Identify which cell holds the provided text, then report its [X, Y] central coordinate. 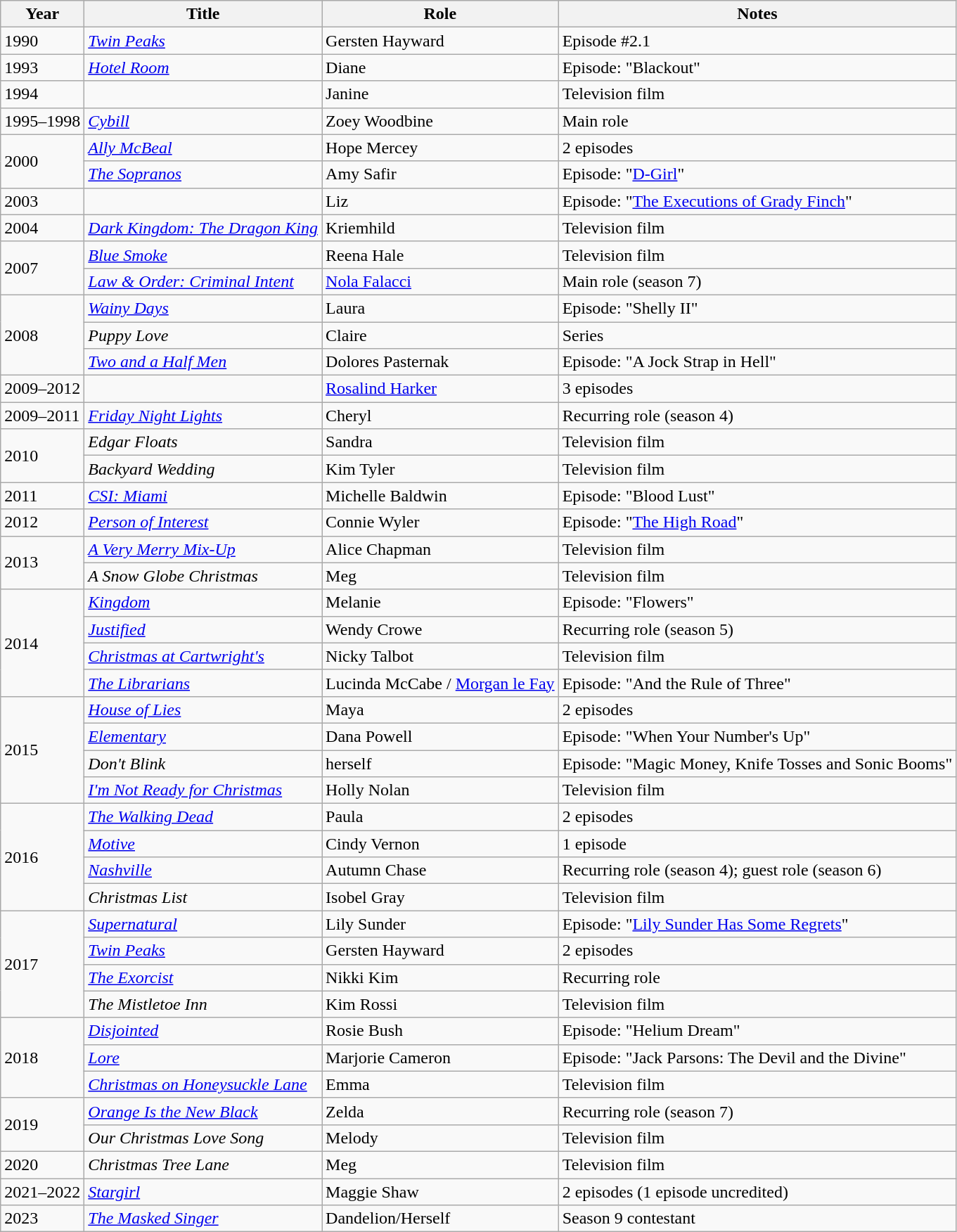
The Sopranos [203, 174]
Dolores Pasternak [440, 362]
Christmas at Cartwright's [203, 656]
Year [42, 14]
2012 [42, 522]
A Very Merry Mix-Up [203, 549]
2021–2022 [42, 1192]
Blue Smoke [203, 255]
Lore [203, 1058]
Justified [203, 629]
I'm Not Ready for Christmas [203, 790]
Two and a Half Men [203, 362]
Stargirl [203, 1192]
Episode: "The High Road" [757, 522]
Kingdom [203, 603]
House of Lies [203, 710]
Episode: "Magic Money, Knife Tosses and Sonic Booms" [757, 763]
Orange Is the New Black [203, 1111]
Episode: "D-Girl" [757, 174]
Main role (season 7) [757, 281]
Ally McBeal [203, 148]
Episode: "Blackout" [757, 68]
Recurring role [757, 977]
Connie Wyler [440, 522]
Wendy Crowe [440, 629]
Zelda [440, 1111]
Holly Nolan [440, 790]
Laura [440, 308]
Episode: "Flowers" [757, 603]
2000 [42, 161]
The Mistletoe Inn [203, 1004]
2014 [42, 643]
Episode: "Helium Dream" [757, 1031]
1994 [42, 94]
3 episodes [757, 389]
Edgar Floats [203, 442]
2008 [42, 335]
Liz [440, 201]
Title [203, 14]
Autumn Chase [440, 871]
The Librarians [203, 683]
Notes [757, 14]
CSI: Miami [203, 496]
2018 [42, 1058]
Zoey Woodbine [440, 121]
Puppy Love [203, 335]
Sandra [440, 442]
Christmas on Honeysuckle Lane [203, 1084]
Alice Chapman [440, 549]
2009–2011 [42, 416]
A Snow Globe Christmas [203, 576]
1995–1998 [42, 121]
Nashville [203, 871]
Episode: "Lily Sunder Has Some Regrets" [757, 924]
Recurring role (season 5) [757, 629]
Disjointed [203, 1031]
Maggie Shaw [440, 1192]
2015 [42, 750]
Hotel Room [203, 68]
Episode: "A Jock Strap in Hell" [757, 362]
Rosalind Harker [440, 389]
2017 [42, 964]
Recurring role (season 4) [757, 416]
The Walking Dead [203, 817]
Dark Kingdom: The Dragon King [203, 228]
Lily Sunder [440, 924]
Wainy Days [203, 308]
Supernatural [203, 924]
2013 [42, 563]
1990 [42, 41]
Isobel Gray [440, 897]
Nicky Talbot [440, 656]
Kim Tyler [440, 469]
1 episode [757, 844]
Rosie Bush [440, 1031]
Series [757, 335]
Melody [440, 1138]
2 episodes (1 episode uncredited) [757, 1192]
2003 [42, 201]
2019 [42, 1124]
Episode: "When Your Number's Up" [757, 736]
Melanie [440, 603]
Episode: "The Executions of Grady Finch" [757, 201]
Janine [440, 94]
Cheryl [440, 416]
2004 [42, 228]
The Masked Singer [203, 1219]
Person of Interest [203, 522]
Amy Safir [440, 174]
Diane [440, 68]
herself [440, 763]
2016 [42, 857]
Nola Falacci [440, 281]
Elementary [203, 736]
Claire [440, 335]
Marjorie Cameron [440, 1058]
Episode: "Jack Parsons: The Devil and the Divine" [757, 1058]
2011 [42, 496]
Christmas Tree Lane [203, 1164]
Backyard Wedding [203, 469]
Nikki Kim [440, 977]
Law & Order: Criminal Intent [203, 281]
Kim Rossi [440, 1004]
Friday Night Lights [203, 416]
Season 9 contestant [757, 1219]
Our Christmas Love Song [203, 1138]
Recurring role (season 4); guest role (season 6) [757, 871]
Reena Hale [440, 255]
Motive [203, 844]
Christmas List [203, 897]
The Exorcist [203, 977]
Cybill [203, 121]
2010 [42, 456]
1993 [42, 68]
Dana Powell [440, 736]
Kriemhild [440, 228]
Hope Mercey [440, 148]
Role [440, 14]
Episode: "And the Rule of Three" [757, 683]
Don't Blink [203, 763]
Cindy Vernon [440, 844]
2020 [42, 1164]
2009–2012 [42, 389]
Dandelion/Herself [440, 1219]
Paula [440, 817]
Main role [757, 121]
Episode #2.1 [757, 41]
Maya [440, 710]
Emma [440, 1084]
Episode: "Blood Lust" [757, 496]
2007 [42, 268]
2023 [42, 1219]
Episode: "Shelly II" [757, 308]
Recurring role (season 7) [757, 1111]
Lucinda McCabe / Morgan le Fay [440, 683]
Michelle Baldwin [440, 496]
